Capture the cell that displays the provided text and extract its (X, Y) central coordinate. 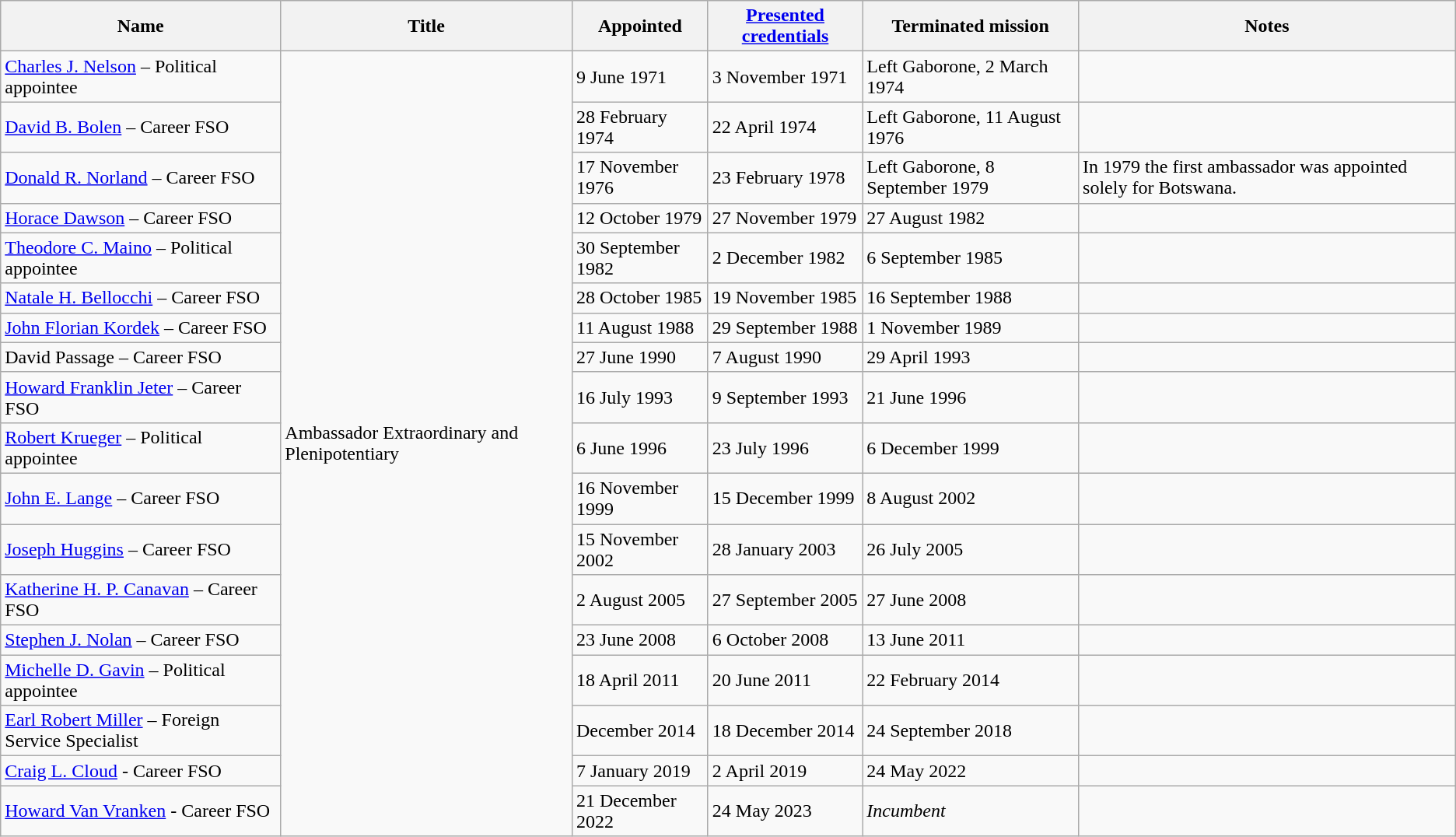
Howard Franklin Jeter – Career FSO (141, 397)
Left Gaborone, 8 September 1979 (971, 177)
Ambassador Extraordinary and Plenipotentiary (426, 443)
27 June 1990 (639, 357)
15 December 1999 (785, 498)
Craig L. Cloud - Career FSO (141, 771)
29 September 1988 (785, 327)
21 June 1996 (971, 397)
John E. Lange – Career FSO (141, 498)
13 June 2011 (971, 640)
2 December 1982 (785, 258)
24 September 2018 (971, 731)
8 August 2002 (971, 498)
27 June 2008 (971, 601)
23 February 1978 (785, 177)
15 November 2002 (639, 549)
7 January 2019 (639, 771)
28 February 1974 (639, 128)
9 September 1993 (785, 397)
7 August 1990 (785, 357)
27 November 1979 (785, 218)
2 August 2005 (639, 601)
In 1979 the first ambassador was appointed solely for Botswana. (1268, 177)
Left Gaborone, 2 March 1974 (971, 76)
3 November 1971 (785, 76)
Katherine H. P. Canavan – Career FSO (141, 601)
11 August 1988 (639, 327)
24 May 2022 (971, 771)
16 September 1988 (971, 298)
Left Gaborone, 11 August 1976 (971, 128)
18 April 2011 (639, 680)
David Passage – Career FSO (141, 357)
27 September 2005 (785, 601)
Charles J. Nelson – Political appointee (141, 76)
Michelle D. Gavin – Political appointee (141, 680)
6 October 2008 (785, 640)
Robert Krueger – Political appointee (141, 448)
24 May 2023 (785, 811)
23 June 2008 (639, 640)
21 December 2022 (639, 811)
22 April 1974 (785, 128)
Name (141, 26)
6 December 1999 (971, 448)
Earl Robert Miller – Foreign Service Specialist (141, 731)
9 June 1971 (639, 76)
17 November 1976 (639, 177)
6 September 1985 (971, 258)
Joseph Huggins – Career FSO (141, 549)
Theodore C. Maino – Political appointee (141, 258)
26 July 2005 (971, 549)
John Florian Kordek – Career FSO (141, 327)
6 June 1996 (639, 448)
28 January 2003 (785, 549)
Natale H. Bellocchi – Career FSO (141, 298)
29 April 1993 (971, 357)
David B. Bolen – Career FSO (141, 128)
Terminated mission (971, 26)
Notes (1268, 26)
Appointed (639, 26)
16 November 1999 (639, 498)
Incumbent (971, 811)
Donald R. Norland – Career FSO (141, 177)
30 September 1982 (639, 258)
Title (426, 26)
Horace Dawson – Career FSO (141, 218)
Presented credentials (785, 26)
23 July 1996 (785, 448)
28 October 1985 (639, 298)
16 July 1993 (639, 397)
Stephen J. Nolan – Career FSO (141, 640)
18 December 2014 (785, 731)
1 November 1989 (971, 327)
12 October 1979 (639, 218)
2 April 2019 (785, 771)
December 2014 (639, 731)
Howard Van Vranken - Career FSO (141, 811)
22 February 2014 (971, 680)
27 August 1982 (971, 218)
19 November 1985 (785, 298)
20 June 2011 (785, 680)
